Pinpoint the cell where the given text exists, returning its [x, y] midpoint coordinate. 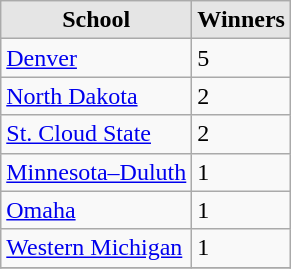
Winners [242, 20]
School [96, 20]
Omaha [96, 210]
St. Cloud State [96, 134]
Denver [96, 58]
5 [242, 58]
North Dakota [96, 96]
Minnesota–Duluth [96, 172]
Western Michigan [96, 248]
